Identify which cell holds the provided text, then report its (X, Y) central coordinate. 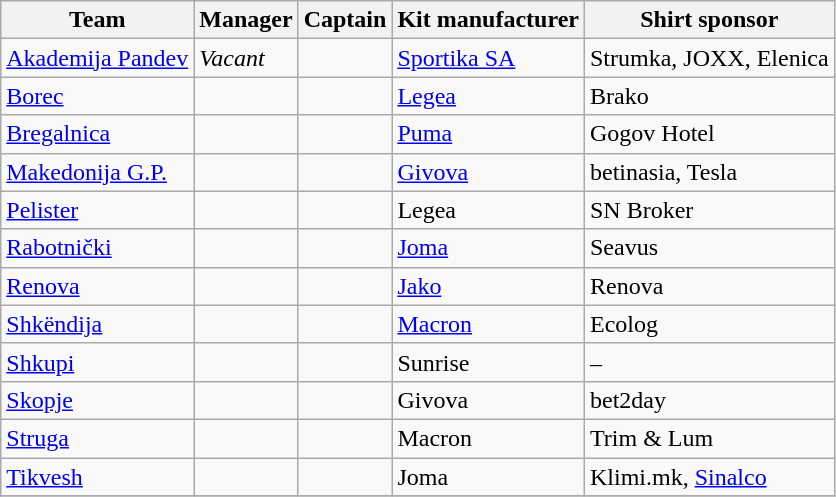
Pelister (98, 210)
Tikvesh (98, 477)
Sportika SA (488, 58)
Makedonija G.P. (98, 172)
Rabotnički (98, 248)
Seavus (709, 248)
Bregalnica (98, 134)
Manager (246, 20)
bet2day (709, 400)
SN Broker (709, 210)
Shirt sponsor (709, 20)
Team (98, 20)
Shkëndija (98, 324)
Brako (709, 96)
Gogov Hotel (709, 134)
Shkupi (98, 362)
Puma (488, 134)
Borec (98, 96)
– (709, 362)
Skopje (98, 400)
Kit manufacturer (488, 20)
betinasia, Tesla (709, 172)
Trim & Lum (709, 438)
Strumka, JOXX, Elenica (709, 58)
Vacant (246, 58)
Klimi.mk, Sinalco (709, 477)
Struga (98, 438)
Akademija Pandev (98, 58)
Jako (488, 286)
Sunrise (488, 362)
Captain (345, 20)
Ecolog (709, 324)
